Return [X, Y] of the center of cell containing provided text 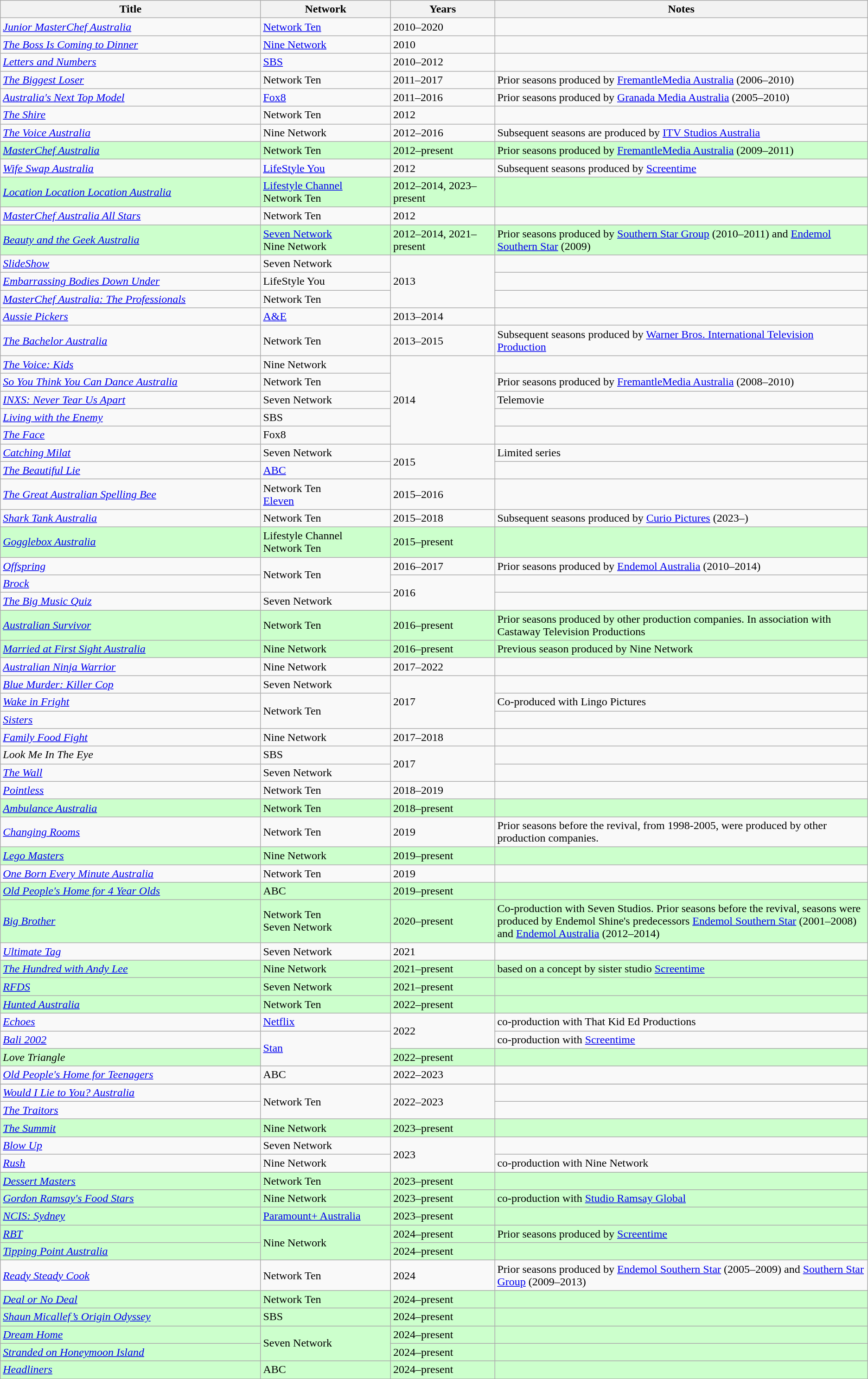
Shaun Micallef’s Origin Odyssey [131, 1317]
Ambulance Australia [131, 808]
Location Location Location Australia [131, 192]
Stranded on Honeymoon Island [131, 1352]
Ultimate Tag [131, 951]
2016–2017 [442, 566]
Embarrassing Bodies Down Under [131, 281]
Prior seasons produced by Screentime [681, 1234]
Lego Masters [131, 855]
2013–2014 [442, 317]
2010 [442, 45]
Gordon Ramsay's Food Stars [131, 1199]
Subsequent seasons produced by Screentime [681, 168]
Prior seasons produced by FremantleMedia Australia (2006–2010) [681, 80]
Prior seasons before the revival, from 1998-2005, were produced by other production companies. [681, 832]
Catching Milat [131, 453]
Years [442, 9]
Co-produced with Lingo Pictures [681, 702]
2010–2020 [442, 27]
Blow Up [131, 1145]
co-production with Screentime [681, 1040]
Bali 2002 [131, 1040]
RFDS [131, 987]
Prior seasons produced by other production companies. In association with Castaway Television Productions [681, 625]
Deal or No Deal [131, 1299]
2020–present [442, 921]
The Summit [131, 1128]
The Biggest Loser [131, 80]
2023 [442, 1154]
Sisters [131, 720]
2010–2012 [442, 62]
2016 [442, 593]
Prior seasons produced by Southern Star Group (2010–2011) and Endemol Southern Star (2009) [681, 239]
Blue Murder: Killer Cop [131, 684]
Australian Survivor [131, 625]
Subsequent seasons are produced by ITV Studios Australia [681, 133]
2024 [442, 1275]
MasterChef Australia: The Professionals [131, 299]
Australian Ninja Warrior [131, 667]
Old People's Home for Teenagers [131, 1075]
2012–2014, 2021–present [442, 239]
2012–2016 [442, 133]
Previous season produced by Nine Network [681, 649]
2015–2016 [442, 494]
co-production with That Kid Ed Productions [681, 1022]
MasterChef Australia All Stars [131, 216]
Subsequent seasons produced by Curio Pictures (2023–) [681, 518]
Pointless [131, 790]
2018–present [442, 808]
RBT [131, 1234]
Big Brother [131, 921]
based on a concept by sister studio Screentime [681, 969]
The Big Music Quiz [131, 601]
The Voice: Kids [131, 364]
Would I Lie to You? Australia [131, 1092]
Australia's Next Top Model [131, 97]
NCIS: Sydney [131, 1216]
2017–2022 [442, 667]
Netflix [325, 1022]
Network TenSeven Network [325, 921]
The Wall [131, 772]
2021 [442, 951]
co-production with Nine Network [681, 1163]
Look Me In The Eye [131, 755]
2017–2018 [442, 737]
Network TenEleven [325, 494]
Prior seasons produced by Endemol Australia (2010–2014) [681, 566]
Prior seasons produced by Endemol Southern Star (2005–2009) and Southern Star Group (2009–2013) [681, 1275]
Offspring [131, 566]
The Shire [131, 115]
Telemovie [681, 400]
The Hundred with Andy Lee [131, 969]
Love Triangle [131, 1057]
Stan [325, 1048]
2011–2016 [442, 97]
2013 [442, 281]
The Boss Is Coming to Dinner [131, 45]
Shark Tank Australia [131, 518]
2022 [442, 1031]
Beauty and the Geek Australia [131, 239]
The Voice Australia [131, 133]
2015 [442, 461]
The Face [131, 435]
MasterChef Australia [131, 150]
2011–2017 [442, 80]
Prior seasons produced by FremantleMedia Australia (2009–2011) [681, 150]
2018–2019 [442, 790]
2015–2018 [442, 518]
Echoes [131, 1022]
2012–2014, 2023–present [442, 192]
Wake in Fright [131, 702]
A&E [325, 317]
Prior seasons produced by Granada Media Australia (2005–2010) [681, 97]
Dream Home [131, 1334]
Tipping Point Australia [131, 1251]
Married at First Sight Australia [131, 649]
Rush [131, 1163]
co-production with Studio Ramsay Global [681, 1199]
Dessert Masters [131, 1181]
Living with the Enemy [131, 417]
The Traitors [131, 1110]
The Great Australian Spelling Bee [131, 494]
Brock [131, 584]
Wife Swap Australia [131, 168]
Changing Rooms [131, 832]
2014 [442, 400]
Gogglebox Australia [131, 542]
Title [131, 9]
Letters and Numbers [131, 62]
Headliners [131, 1370]
Network [325, 9]
Limited series [681, 453]
Hunted Australia [131, 1004]
2015–present [442, 542]
Aussie Pickers [131, 317]
2013–2015 [442, 340]
One Born Every Minute Australia [131, 873]
2012–present [442, 150]
Ready Steady Cook [131, 1275]
The Beautiful Lie [131, 470]
Paramount+ Australia [325, 1216]
The Bachelor Australia [131, 340]
Family Food Fight [131, 737]
So You Think You Can Dance Australia [131, 382]
INXS: Never Tear Us Apart [131, 400]
SlideShow [131, 264]
Junior MasterChef Australia [131, 27]
Old People's Home for 4 Year Olds [131, 891]
Prior seasons produced by FremantleMedia Australia (2008–2010) [681, 382]
Subsequent seasons produced by Warner Bros. International Television Production [681, 340]
Notes [681, 9]
Seven NetworkNine Network [325, 239]
